Identify which cell holds the provided text, then report its (X, Y) central coordinate. 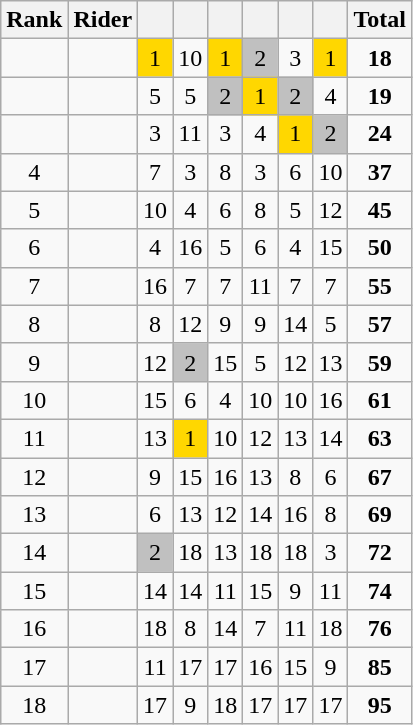
59 (380, 362)
Rank (34, 20)
95 (380, 705)
85 (380, 667)
45 (380, 210)
Total (380, 20)
63 (380, 438)
37 (380, 172)
76 (380, 629)
57 (380, 324)
Rider (103, 20)
67 (380, 477)
50 (380, 248)
61 (380, 400)
24 (380, 134)
74 (380, 591)
69 (380, 515)
55 (380, 286)
19 (380, 96)
72 (380, 553)
